Capture the cell that displays the provided text and extract its [X, Y] central coordinate. 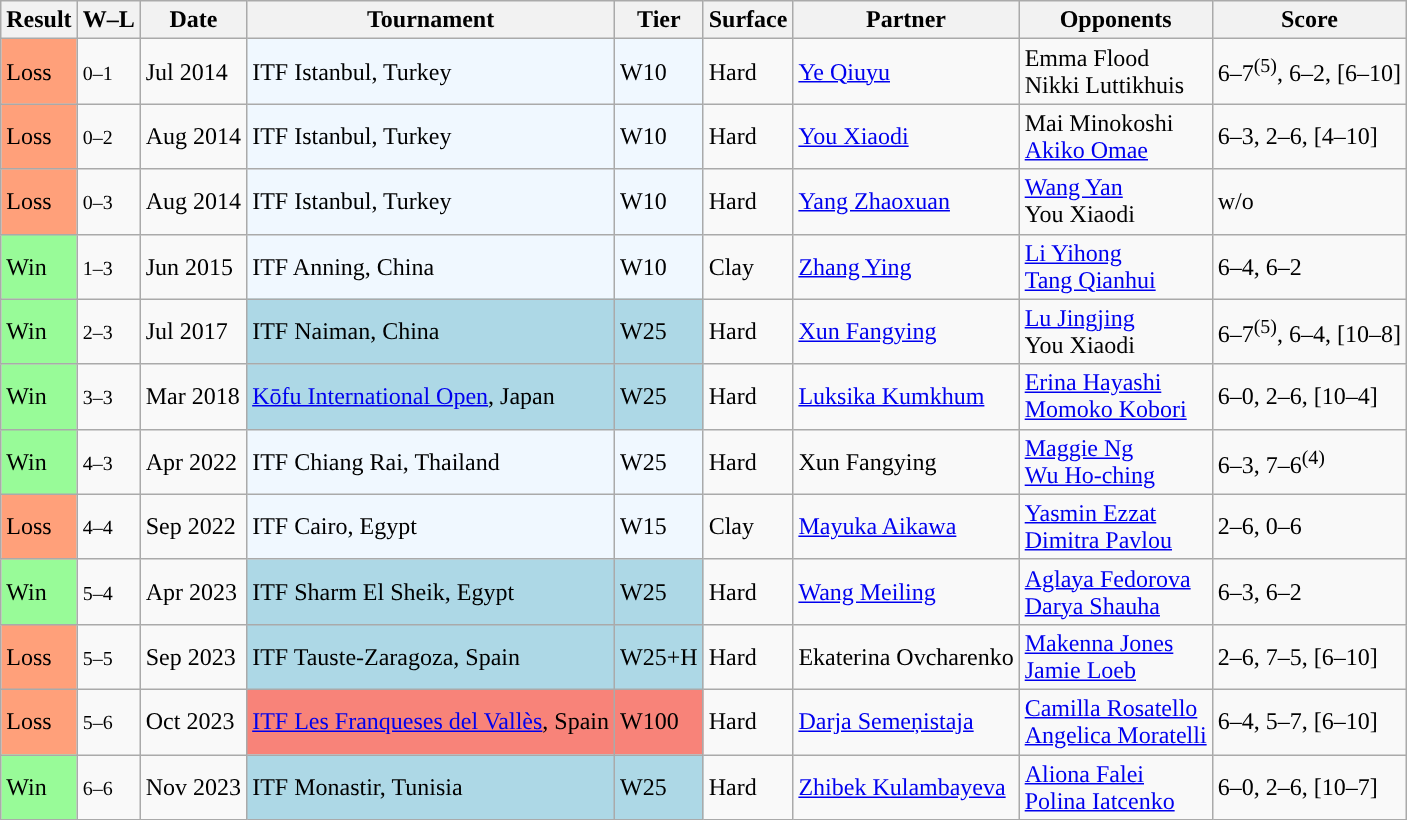
Yang Zhaoxuan [906, 202]
Jun 2015 [193, 266]
Camilla Rosatello Angelica Moratelli [1116, 722]
Ekaterina Ovcharenko [906, 656]
W25+H [660, 656]
0–3 [108, 202]
2–3 [108, 332]
2–6, 7–5, [6–10] [1309, 656]
w/o [1309, 202]
Sep 2022 [193, 526]
W15 [660, 526]
Aglaya Fedorova Darya Shauha [1116, 592]
Apr 2023 [193, 592]
Yasmin Ezzat Dimitra Pavlou [1116, 526]
6–7(5), 6–4, [10–8] [1309, 332]
0–2 [108, 136]
Result [39, 20]
6–3, 6–2 [1309, 592]
Tier [660, 20]
W100 [660, 722]
Oct 2023 [193, 722]
Sep 2023 [193, 656]
Tournament [431, 20]
5–6 [108, 722]
Erina Hayashi Momoko Kobori [1116, 396]
ITF Tauste-Zaragoza, Spain [431, 656]
4–4 [108, 526]
Apr 2022 [193, 462]
Partner [906, 20]
Jul 2017 [193, 332]
Lu Jingjing You Xiaodi [1116, 332]
6–0, 2–6, [10–7] [1309, 786]
Zhibek Kulambayeva [906, 786]
Aliona Falei Polina Iatcenko [1116, 786]
2–6, 0–6 [1309, 526]
Maggie Ng Wu Ho-ching [1116, 462]
Opponents [1116, 20]
6–3, 7–6(4) [1309, 462]
ITF Sharm El Sheik, Egypt [431, 592]
Mai Minokoshi Akiko Omae [1116, 136]
Luksika Kumkhum [906, 396]
4–3 [108, 462]
0–1 [108, 72]
ITF Naiman, China [431, 332]
Mayuka Aikawa [906, 526]
6–4, 5–7, [6–10] [1309, 722]
Makenna Jones Jamie Loeb [1116, 656]
W–L [108, 20]
ITF Monastir, Tunisia [431, 786]
Ye Qiuyu [906, 72]
Darja Semeņistaja [906, 722]
Nov 2023 [193, 786]
3–3 [108, 396]
Jul 2014 [193, 72]
Zhang Ying [906, 266]
6–0, 2–6, [10–4] [1309, 396]
6–3, 2–6, [4–10] [1309, 136]
6–6 [108, 786]
Emma Flood Nikki Luttikhuis [1116, 72]
Wang Meiling [906, 592]
You Xiaodi [906, 136]
Wang Yan You Xiaodi [1116, 202]
Score [1309, 20]
Li Yihong Tang Qianhui [1116, 266]
Surface [748, 20]
Kōfu International Open, Japan [431, 396]
ITF Anning, China [431, 266]
Date [193, 20]
5–5 [108, 656]
1–3 [108, 266]
6–7(5), 6–2, [6–10] [1309, 72]
ITF Cairo, Egypt [431, 526]
6–4, 6–2 [1309, 266]
ITF Chiang Rai, Thailand [431, 462]
ITF Les Franqueses del Vallès, Spain [431, 722]
Mar 2018 [193, 396]
5–4 [108, 592]
